Find where the given text appears and provide that cell's center as (x, y) coordinate. 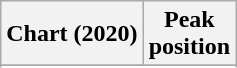
Peakposition (189, 34)
Chart (2020) (72, 34)
